Pinpoint the cell where the given text exists, returning its (X, Y) midpoint coordinate. 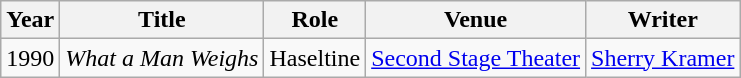
Sherry Kramer (663, 58)
Title (162, 20)
Haseltine (315, 58)
What a Man Weighs (162, 58)
Writer (663, 20)
Year (30, 20)
1990 (30, 58)
Venue (476, 20)
Second Stage Theater (476, 58)
Role (315, 20)
